Return the (X, Y) coordinate for the center point of the cell that contains the specified text.  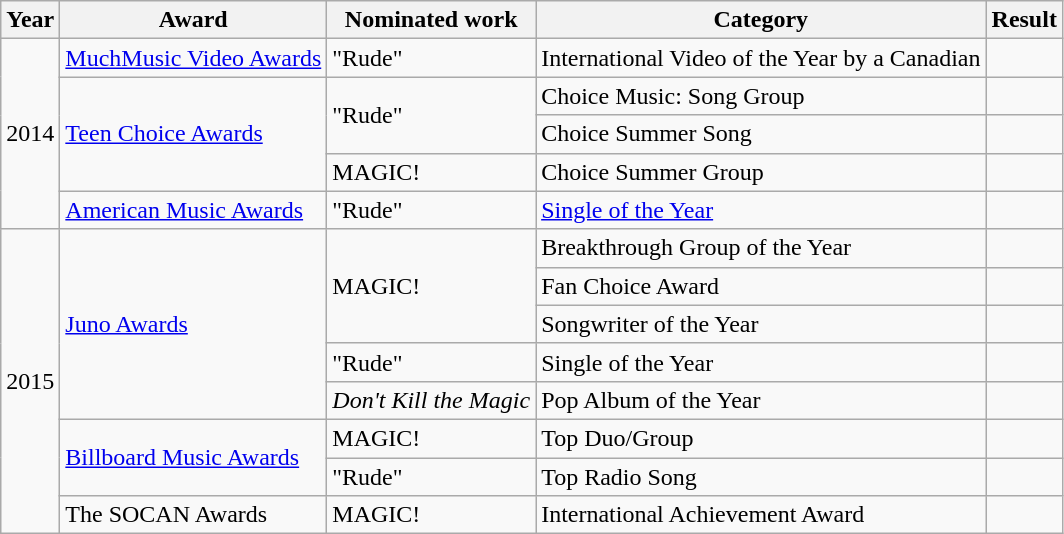
Choice Summer Group (761, 172)
Result (1024, 20)
International Achievement Award (761, 515)
2015 (30, 381)
Category (761, 20)
International Video of the Year by a Canadian (761, 58)
Juno Awards (194, 324)
Nominated work (432, 20)
Year (30, 20)
Teen Choice Awards (194, 134)
Billboard Music Awards (194, 457)
Pop Album of the Year (761, 400)
Award (194, 20)
Choice Music: Song Group (761, 96)
American Music Awards (194, 210)
MuchMusic Video Awards (194, 58)
Fan Choice Award (761, 286)
Don't Kill the Magic (432, 400)
The SOCAN Awards (194, 515)
2014 (30, 134)
Choice Summer Song (761, 134)
Top Radio Song (761, 477)
Songwriter of the Year (761, 324)
Top Duo/Group (761, 438)
Breakthrough Group of the Year (761, 248)
